Extract the [X, Y] coordinate from the center of the cell holding the provided text.  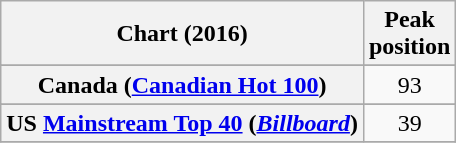
Canada (Canadian Hot 100) [182, 85]
Chart (2016) [182, 34]
US Mainstream Top 40 (Billboard) [182, 123]
Peakposition [409, 34]
39 [409, 123]
93 [409, 85]
